Scan for the cell matching the given text and deliver its (X, Y) coordinate at center. 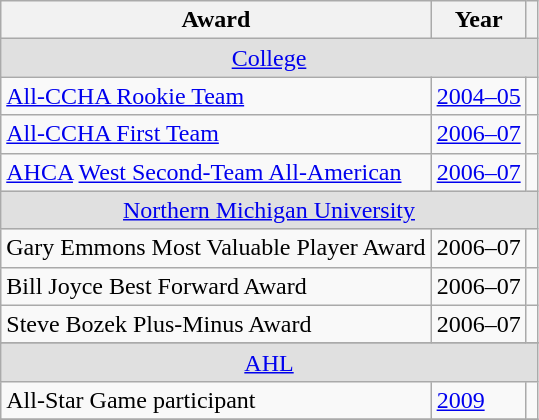
2009 (478, 400)
2004–05 (478, 96)
College (270, 58)
Steve Bozek Plus-Minus Award (216, 324)
All-CCHA Rookie Team (216, 96)
Bill Joyce Best Forward Award (216, 286)
All-Star Game participant (216, 400)
Year (478, 20)
Northern Michigan University (270, 210)
Award (216, 20)
AHCA West Second-Team All-American (216, 172)
AHL (270, 362)
All-CCHA First Team (216, 134)
Gary Emmons Most Valuable Player Award (216, 248)
